Find where the given text appears and provide that cell's center as (X, Y) coordinate. 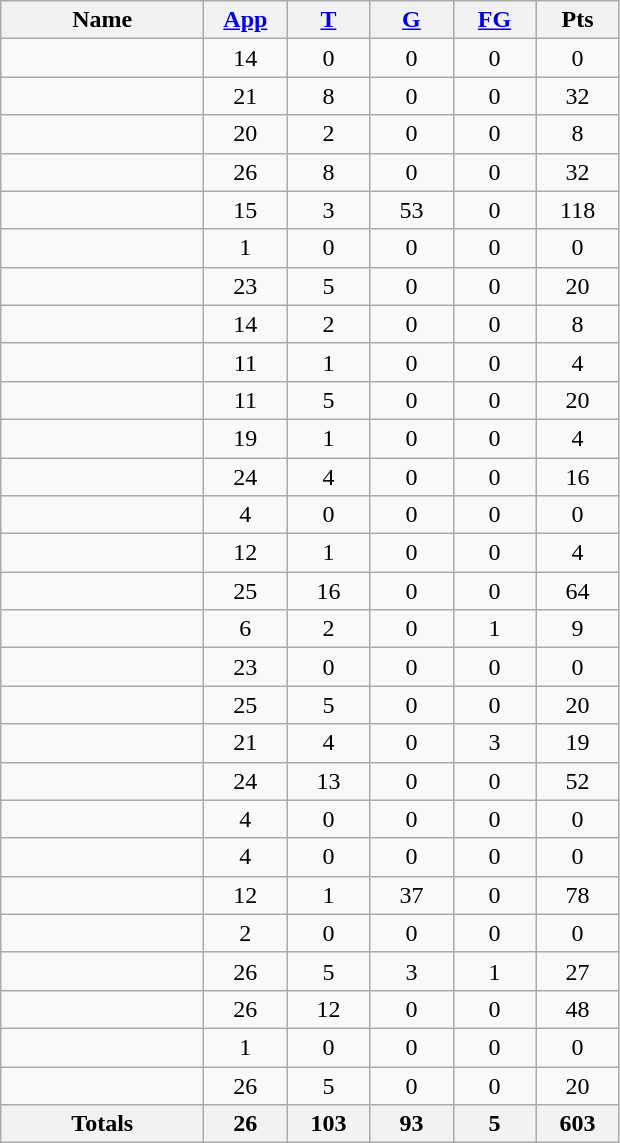
Name (102, 20)
93 (412, 1124)
Pts (578, 20)
103 (328, 1124)
37 (412, 895)
App (246, 20)
78 (578, 895)
6 (246, 629)
27 (578, 971)
9 (578, 629)
603 (578, 1124)
G (412, 20)
13 (328, 781)
Totals (102, 1124)
52 (578, 781)
118 (578, 210)
53 (412, 210)
15 (246, 210)
64 (578, 591)
FG (494, 20)
T (328, 20)
48 (578, 1009)
